For the text-containing cell, return its midpoint in [X, Y] coordinate format. 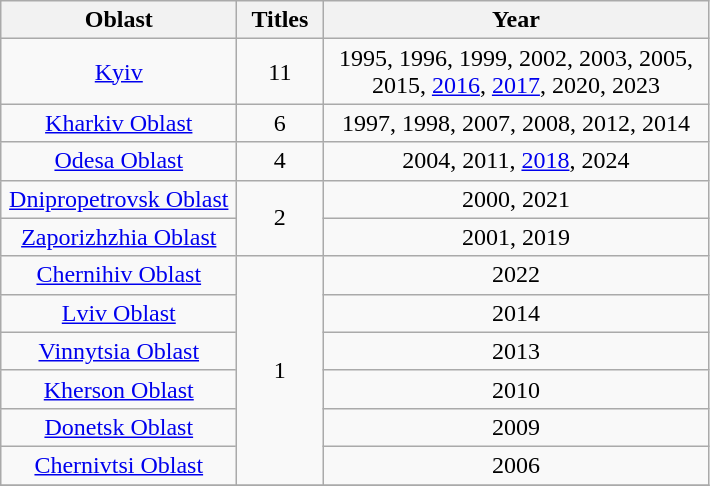
Donetsk Oblast [119, 427]
1995, 1996, 1999, 2002, 2003, 2005, 2015, 2016, 2017, 2020, 2023 [516, 72]
Odesa Oblast [119, 161]
Year [516, 20]
Dnipropetrovsk Oblast [119, 199]
2022 [516, 275]
Kherson Oblast [119, 389]
Vinnytsia Oblast [119, 351]
2009 [516, 427]
Chernihiv Oblast [119, 275]
Oblast [119, 20]
4 [280, 161]
2013 [516, 351]
2006 [516, 465]
2000, 2021 [516, 199]
Kyiv [119, 72]
Lviv Oblast [119, 313]
6 [280, 123]
2004, 2011, 2018, 2024 [516, 161]
11 [280, 72]
1997, 1998, 2007, 2008, 2012, 2014 [516, 123]
2010 [516, 389]
Chernivtsi Oblast [119, 465]
Kharkiv Oblast [119, 123]
2 [280, 218]
Titles [280, 20]
1 [280, 370]
2014 [516, 313]
2001, 2019 [516, 237]
Zaporizhzhia Oblast [119, 237]
